Return the (x, y) coordinate for the center point of the cell that contains the specified text.  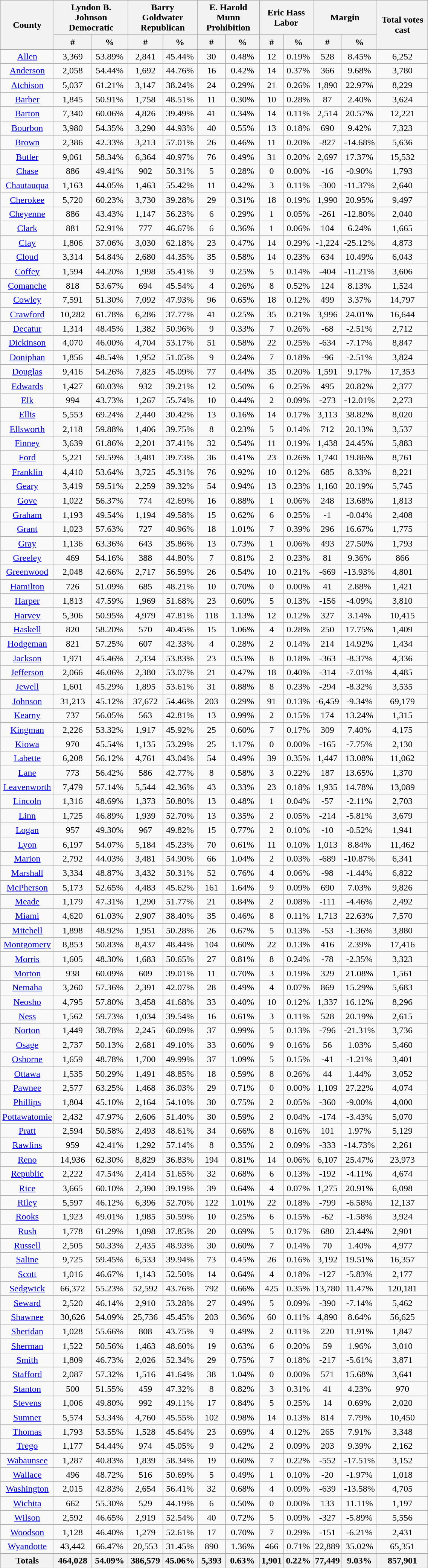
1,016 (73, 1274)
-127 (327, 1274)
643 (145, 543)
Dickinson (27, 343)
Edwards (27, 386)
3,780 (402, 71)
1.40% (359, 1245)
46.12% (110, 1203)
5,636 (402, 142)
-261 (327, 214)
6,396 (145, 1203)
1.96% (359, 1346)
45.29% (110, 687)
15.29% (359, 988)
53.07% (180, 673)
-10.87% (359, 859)
Stanton (27, 1389)
-5.61% (359, 1360)
9,416 (73, 371)
1,287 (73, 1460)
881 (73, 228)
634 (327, 257)
37.85% (180, 1231)
-7.75% (359, 744)
680 (327, 1231)
Labette (27, 758)
499 (327, 300)
55.42% (180, 185)
0.53% (242, 658)
2,907 (145, 916)
469 (73, 558)
41.68% (180, 1002)
96 (212, 300)
49.80% (110, 1403)
Greeley (27, 558)
60.10% (110, 1188)
4,070 (73, 343)
Ford (27, 458)
8,020 (402, 414)
48.69% (110, 801)
49.30% (110, 830)
3,010 (402, 1346)
932 (145, 386)
Clay (27, 243)
50.96% (180, 329)
17,353 (402, 371)
44.03% (110, 859)
8,221 (402, 472)
586 (145, 773)
44.35% (180, 257)
Lyndon B. JohnsonDemocratic (91, 18)
Stevens (27, 1403)
Sherman (27, 1346)
52.34% (180, 1360)
10.49% (359, 257)
50.33% (110, 1245)
7,570 (402, 916)
47.31% (110, 902)
1,197 (402, 1503)
3,458 (145, 1002)
6,208 (73, 758)
174 (327, 715)
1,775 (402, 529)
2,377 (402, 386)
Eric HassLabor (286, 18)
-11.21% (359, 271)
46.65% (110, 1518)
2,919 (145, 1518)
-14.68% (359, 142)
Chase (27, 171)
13.08% (359, 758)
66 (212, 859)
1,594 (73, 271)
Wyandotte (27, 1546)
563 (145, 715)
Pawnee (27, 1088)
2,040 (402, 214)
60.03% (110, 386)
Grant (27, 529)
E. Harold MunnProhibition (228, 18)
2,391 (145, 988)
48.44% (180, 945)
20.13% (359, 429)
44.20% (110, 271)
31.45% (180, 1546)
13,780 (327, 1288)
570 (145, 629)
-156 (327, 601)
2,334 (145, 658)
49.10% (180, 1045)
Neosho (27, 1002)
0.45% (242, 1260)
52,592 (145, 1288)
54.16% (110, 558)
44.80% (180, 558)
-62 (327, 1217)
50.83% (110, 945)
-5.83% (359, 1274)
Coffey (27, 271)
2,066 (73, 673)
49.99% (180, 1059)
-9.00% (359, 1102)
727 (145, 529)
-1.44% (359, 873)
49.41% (110, 171)
20,553 (145, 1546)
54.07% (110, 844)
31,213 (73, 701)
8.13% (359, 286)
-2.35% (359, 959)
2,505 (73, 1245)
-1 (327, 515)
Osage (27, 1045)
-390 (327, 1303)
Kiowa (27, 744)
5,129 (402, 1131)
-552 (327, 1460)
44 (327, 1073)
11,062 (402, 758)
37.77% (180, 314)
1,535 (73, 1073)
2,514 (327, 114)
53.28% (180, 1303)
1,562 (73, 1016)
27.50% (359, 543)
-404 (327, 271)
Allen (27, 56)
0.65% (242, 300)
43.76% (180, 1288)
2,164 (145, 1102)
39.21% (180, 386)
Miami (27, 916)
Barber (27, 99)
91 (272, 701)
974 (145, 1446)
77,449 (327, 1560)
61.78% (110, 314)
Phillips (27, 1102)
6,364 (145, 157)
McPherson (27, 887)
2,118 (73, 429)
2,615 (402, 1016)
Norton (27, 1031)
Morton (27, 973)
38.82% (359, 414)
Leavenworth (27, 787)
1,468 (145, 1088)
42.36% (180, 787)
Thomas (27, 1432)
Pottawatomie (27, 1117)
992 (145, 1403)
87 (327, 99)
17,416 (402, 945)
39.19% (180, 1188)
-20 (327, 1475)
1,856 (73, 357)
1,985 (145, 1217)
0.52% (298, 286)
-5.89% (359, 1518)
1,971 (73, 658)
1,990 (327, 200)
28 (212, 988)
47.81% (180, 615)
4,175 (402, 730)
4,000 (402, 1102)
1,143 (145, 1274)
5,070 (402, 1117)
1,006 (73, 1403)
3,323 (402, 959)
Logan (27, 830)
Comanche (27, 286)
-7.14% (359, 1303)
296 (327, 529)
496 (73, 1475)
39.73% (180, 458)
61.21% (110, 85)
1,700 (145, 1059)
1,290 (145, 902)
1,901 (272, 1560)
Riley (27, 1203)
1,951 (145, 930)
Kearny (27, 715)
1,659 (73, 1059)
53.55% (110, 1432)
-796 (327, 1031)
773 (73, 773)
9.68% (359, 71)
45.23% (180, 844)
39.49% (180, 114)
49.82% (180, 830)
1,683 (145, 959)
48.51% (180, 99)
48.78% (110, 1059)
5,221 (73, 458)
Franklin (27, 472)
1,890 (327, 85)
4,336 (402, 658)
2,792 (73, 859)
3,824 (402, 357)
3,147 (145, 85)
6,197 (73, 844)
Lane (27, 773)
1,952 (145, 357)
2,703 (402, 801)
-98 (327, 873)
-192 (327, 1174)
49.11% (180, 1403)
3,725 (145, 472)
-214 (327, 816)
0.03% (298, 859)
22,889 (327, 1546)
1,491 (145, 1073)
53.17% (180, 343)
1,136 (73, 543)
47.93% (180, 300)
3,192 (327, 1260)
1.06% (242, 629)
56 (327, 1045)
-96 (327, 357)
51.05% (180, 357)
9.03% (359, 1560)
51.65% (180, 1174)
1.09% (242, 1059)
0.34% (242, 114)
13.68% (359, 501)
2,026 (145, 1360)
-363 (327, 658)
17.75% (359, 629)
2,201 (145, 443)
54.10% (180, 1102)
14.78% (359, 787)
1,998 (145, 271)
Brown (27, 142)
5,173 (73, 887)
1,128 (73, 1532)
3,641 (402, 1375)
102 (212, 1417)
Rice (27, 1188)
Jewell (27, 687)
-21.31% (359, 1031)
7,092 (145, 300)
1.13% (242, 615)
42.66% (110, 572)
1,109 (327, 1088)
-12.01% (359, 400)
869 (327, 988)
52.54% (180, 1518)
4,977 (402, 1245)
39.94% (180, 1260)
726 (73, 586)
9.36% (359, 558)
54.35% (110, 128)
52.61% (180, 1532)
-151 (327, 1532)
0.73% (242, 543)
1,758 (145, 99)
40.45% (180, 629)
56.42% (110, 773)
59.45% (110, 1260)
1.36% (242, 1546)
36.83% (180, 1160)
1.17% (242, 744)
Anderson (27, 71)
55.66% (110, 1331)
50.56% (110, 1346)
0.94% (242, 486)
8,296 (402, 1002)
529 (145, 1503)
187 (327, 773)
1,778 (73, 1231)
-0.52% (359, 830)
4,674 (402, 1174)
63.25% (110, 1088)
36 (212, 458)
Johnson (27, 701)
7,591 (73, 300)
54.90% (180, 859)
2,020 (402, 1403)
39.75% (180, 429)
-360 (327, 1102)
1,028 (73, 1331)
39.32% (180, 486)
1.03% (359, 1045)
2,273 (402, 400)
57.01% (180, 142)
1,160 (327, 486)
1,034 (145, 1016)
7,825 (145, 371)
Pratt (27, 1131)
17.37% (359, 157)
2,577 (73, 1088)
9,061 (73, 157)
Elk (27, 400)
5,556 (402, 1518)
Clark (27, 228)
1,434 (402, 644)
-6.58% (359, 1203)
9.17% (359, 371)
Montgomery (27, 945)
2,910 (145, 1303)
24.45% (359, 443)
46.40% (110, 1532)
45.10% (110, 1102)
9,497 (402, 200)
500 (73, 1389)
53.83% (180, 658)
55.23% (110, 1288)
1,939 (145, 816)
1,713 (327, 916)
-6,459 (327, 701)
59.73% (110, 1016)
48.61% (180, 1131)
4.23% (359, 1389)
55.30% (110, 1503)
Rush (27, 1231)
0.08% (298, 902)
42.81% (180, 715)
662 (73, 1503)
24 (212, 85)
120,181 (402, 1288)
34 (212, 1131)
22.63% (359, 916)
2.39% (359, 945)
59.59% (110, 458)
1,279 (145, 1532)
-1.97% (359, 1475)
19.86% (359, 458)
Sumner (27, 1417)
66.47% (110, 1546)
11.11% (359, 1503)
2.40% (359, 99)
5,574 (73, 1417)
1,665 (402, 228)
1,314 (73, 329)
1,740 (327, 458)
Barry GoldwaterRepublican (163, 18)
38.24% (180, 85)
48.45% (110, 329)
2,386 (73, 142)
2,697 (327, 157)
47.54% (110, 1174)
60 (272, 1317)
4,485 (402, 673)
51.30% (110, 300)
1,292 (145, 1145)
Lyon (27, 844)
1,022 (73, 501)
-57 (327, 801)
821 (73, 644)
Reno (27, 1160)
1,135 (145, 744)
43.43% (110, 214)
327 (327, 615)
53.64% (110, 472)
3,401 (402, 1059)
194 (212, 1160)
1,601 (73, 687)
0.82% (242, 1389)
6,043 (402, 257)
49.58% (180, 515)
1,179 (73, 902)
1,935 (327, 787)
777 (145, 228)
2,177 (402, 1274)
42.07% (180, 988)
Seward (27, 1303)
2,414 (145, 1174)
69.24% (110, 414)
737 (73, 715)
493 (327, 543)
Ellsworth (27, 429)
-327 (327, 1518)
69,179 (402, 701)
1,923 (73, 1217)
2,681 (145, 1045)
44.19% (180, 1503)
2,048 (73, 572)
45.44% (180, 56)
495 (327, 386)
40.97% (180, 157)
2,380 (145, 673)
5,597 (73, 1203)
58.20% (110, 629)
48.87% (110, 873)
Douglas (27, 371)
818 (73, 286)
-13.58% (359, 1489)
Meade (27, 902)
35.86% (180, 543)
5,184 (145, 844)
50.69% (180, 1475)
13.24% (359, 715)
2,130 (402, 744)
5,683 (402, 988)
329 (327, 973)
42.77% (180, 773)
6,533 (145, 1260)
Jefferson (27, 673)
43 (212, 787)
694 (145, 286)
-165 (327, 744)
1,898 (73, 930)
-78 (327, 959)
Saline (27, 1260)
16,357 (402, 1260)
516 (145, 1475)
124 (327, 286)
36.03% (180, 1088)
51.55% (110, 1389)
Rawlins (27, 1145)
3,980 (73, 128)
23.44% (359, 1231)
45.92% (180, 730)
Gove (27, 501)
-273 (327, 400)
0.30% (242, 99)
Stafford (27, 1375)
Lincoln (27, 801)
1,409 (402, 629)
Ellis (27, 414)
50.65% (180, 959)
48.92% (110, 930)
53.67% (110, 286)
45.09% (180, 371)
2,737 (73, 1045)
20.57% (359, 114)
-1.21% (359, 1059)
52.91% (110, 228)
6,341 (402, 859)
-4.09% (359, 601)
712 (327, 429)
248 (327, 501)
1,591 (327, 371)
1,449 (73, 1031)
45.46% (110, 658)
16.12% (359, 1002)
56.12% (110, 758)
0.98% (242, 1417)
820 (73, 629)
61.03% (110, 916)
-25.12% (359, 243)
Washington (27, 1489)
3,606 (402, 271)
52.50% (180, 1274)
607 (145, 644)
1,194 (145, 515)
2,162 (402, 1446)
2,592 (73, 1518)
-217 (327, 1360)
Marion (27, 859)
11.91% (359, 1331)
48.54% (110, 357)
1,809 (73, 1360)
5,883 (402, 443)
3,348 (402, 1432)
2,058 (73, 71)
2,492 (402, 902)
8.45% (359, 56)
1,406 (145, 429)
57.63% (110, 529)
3,113 (327, 414)
3,537 (402, 429)
-799 (327, 1203)
3,736 (402, 1031)
4,873 (402, 243)
20 (212, 1231)
81 (327, 558)
57.25% (110, 644)
Harper (27, 601)
2,712 (402, 329)
1,098 (145, 1231)
46.06% (110, 673)
-8.32% (359, 687)
3,290 (145, 128)
3,052 (402, 1073)
County (27, 25)
40.96% (180, 529)
1,806 (73, 243)
388 (145, 558)
46.73% (110, 1360)
957 (73, 830)
47.97% (110, 1117)
Jackson (27, 658)
7,340 (73, 114)
11,462 (402, 844)
2,408 (402, 515)
902 (145, 171)
1,524 (402, 286)
62.30% (110, 1160)
38 (212, 1375)
Rooks (27, 1217)
1,438 (327, 443)
53.89% (110, 56)
3,260 (73, 988)
Wilson (27, 1518)
1,193 (73, 515)
-9.34% (359, 701)
9,826 (402, 887)
45.31% (180, 472)
11.47% (359, 1288)
59.88% (110, 429)
13,089 (402, 787)
50.95% (110, 615)
3,314 (73, 257)
39.54% (180, 1016)
-14.73% (359, 1145)
0.62% (242, 515)
-669 (327, 572)
51.40% (180, 1117)
1,941 (402, 830)
2,520 (73, 1303)
56.41% (180, 1489)
-0.90% (359, 171)
938 (73, 973)
53.34% (110, 1417)
10,282 (73, 314)
792 (212, 1288)
46.00% (110, 343)
3,924 (402, 1217)
309 (327, 730)
774 (145, 501)
Crawford (27, 314)
-1,224 (327, 243)
Cherokee (27, 200)
21.08% (359, 973)
5,393 (212, 1560)
3,880 (402, 930)
1,725 (73, 816)
3,679 (402, 816)
59.51% (110, 486)
Greenwood (27, 572)
2.88% (359, 586)
6,252 (402, 56)
51.68% (180, 601)
1,847 (402, 1331)
Geary (27, 486)
-6.21% (359, 1532)
386,579 (145, 1560)
3,639 (73, 443)
1,804 (73, 1102)
0.76% (242, 873)
61.29% (110, 1231)
866 (402, 558)
2,245 (145, 1031)
37,672 (145, 701)
27.22% (359, 1088)
3,030 (145, 243)
8.64% (359, 1317)
41.64% (180, 1375)
466 (272, 1546)
2,432 (73, 1117)
2,087 (73, 1375)
7.91% (359, 1432)
1,370 (402, 773)
50.28% (180, 930)
6,098 (402, 1188)
12,221 (402, 114)
Linn (27, 816)
48.93% (180, 1245)
51.09% (110, 586)
-314 (327, 673)
1,382 (145, 329)
-68 (327, 329)
-2.11% (359, 801)
1,917 (145, 730)
7.03% (359, 887)
43,442 (73, 1546)
Totals (27, 1560)
-16 (327, 171)
3,213 (145, 142)
15,532 (402, 157)
Wichita (27, 1503)
133 (327, 1503)
50.13% (110, 1045)
0.55% (242, 128)
4,979 (145, 615)
2,222 (73, 1174)
366 (327, 71)
48.72% (110, 1475)
38.78% (110, 1031)
2,259 (145, 486)
-17.51% (359, 1460)
55.41% (180, 271)
Chautauqua (27, 185)
-639 (327, 1489)
0.92% (242, 472)
6,286 (145, 314)
59 (327, 1346)
2,901 (402, 1231)
4,826 (145, 114)
4,705 (402, 1489)
Haskell (27, 629)
Nemaha (27, 988)
101 (327, 1131)
-12.80% (359, 214)
Total votes cast (402, 25)
44.76% (180, 71)
2,440 (145, 414)
54.26% (110, 371)
-7.01% (359, 673)
1,895 (145, 687)
15.68% (359, 1375)
2,493 (145, 1131)
44.93% (180, 128)
Hamilton (27, 586)
1,275 (327, 1188)
2,261 (402, 1145)
-53 (327, 930)
3,432 (145, 873)
4,704 (145, 343)
1,692 (145, 71)
2,717 (145, 572)
1,516 (145, 1375)
8.33% (359, 472)
857,901 (402, 1560)
1,522 (73, 1346)
1.97% (359, 1131)
16.67% (359, 529)
0.41% (242, 458)
10,450 (402, 1417)
1.44% (359, 1073)
5,553 (73, 414)
1,315 (402, 715)
0.39% (298, 529)
14,936 (73, 1160)
7.40% (359, 730)
Bourbon (27, 128)
8,847 (402, 343)
50.91% (110, 99)
-10 (327, 830)
7.79% (359, 1417)
2,226 (73, 730)
-41 (327, 1059)
3,334 (73, 873)
51.77% (180, 902)
9.42% (359, 128)
4,620 (73, 916)
1,561 (402, 973)
47.32% (180, 1389)
45.12% (110, 701)
Margin (345, 18)
39.01% (180, 973)
1,267 (145, 400)
19.51% (359, 1260)
48.60% (180, 1346)
1,337 (327, 1002)
4,760 (145, 1417)
5,306 (73, 615)
Marshall (27, 873)
1,163 (73, 185)
-5.81% (359, 816)
5,460 (402, 1045)
Doniphan (27, 357)
1,373 (145, 801)
-634 (327, 343)
-3.43% (359, 1117)
5,544 (145, 787)
14,797 (402, 300)
-4.11% (359, 1174)
3.37% (359, 300)
43.04% (180, 758)
-827 (327, 142)
6,822 (402, 873)
51 (212, 343)
73 (212, 1260)
Butler (27, 157)
609 (145, 973)
416 (327, 945)
1,528 (145, 1432)
30,626 (73, 1317)
Barton (27, 114)
1,018 (402, 1475)
1,421 (402, 586)
Wabaunsee (27, 1460)
8,229 (402, 85)
814 (327, 1417)
0.37% (298, 71)
3,152 (402, 1460)
7,323 (402, 128)
22.97% (359, 85)
Osborne (27, 1059)
56,625 (402, 1317)
2,841 (145, 56)
265 (327, 1432)
1,013 (327, 844)
57.32% (110, 1375)
0.77% (242, 830)
48.21% (180, 586)
45.06% (180, 1560)
2,606 (145, 1117)
8,829 (145, 1160)
3.14% (359, 615)
Finney (27, 443)
-13.93% (359, 572)
42.83% (110, 1489)
Cheyenne (27, 214)
3,871 (402, 1360)
45.45% (180, 1317)
10,415 (402, 615)
-174 (327, 1117)
48.30% (110, 959)
49.54% (110, 515)
2,680 (145, 257)
25.47% (359, 1160)
808 (145, 1331)
52 (212, 873)
39.28% (180, 200)
4,761 (145, 758)
Decatur (27, 329)
53.32% (110, 730)
Harvey (27, 615)
5,720 (73, 200)
Kingman (27, 730)
967 (145, 830)
1,845 (73, 99)
4,890 (327, 1317)
8,853 (73, 945)
Sedgwick (27, 1288)
4,410 (73, 472)
Ness (27, 1016)
214 (327, 644)
20.91% (359, 1188)
37.06% (110, 243)
56.59% (180, 572)
3,730 (145, 200)
Mitchell (27, 930)
13.65% (359, 773)
-11.37% (359, 185)
250 (327, 629)
53.29% (180, 744)
1,316 (73, 801)
464,028 (73, 1560)
1,839 (145, 1460)
43.73% (110, 400)
60.06% (110, 114)
9,725 (73, 1260)
-300 (327, 185)
Morris (27, 959)
118 (212, 615)
54.84% (110, 257)
6.24% (359, 228)
Russell (27, 1245)
Wallace (27, 1475)
Gray (27, 543)
Scott (27, 1274)
45.64% (180, 1432)
42.41% (110, 1145)
44.05% (110, 185)
Sheridan (27, 1331)
60.23% (110, 200)
52.65% (110, 887)
4,074 (402, 1088)
1,023 (73, 529)
3,810 (402, 601)
Graham (27, 515)
2,390 (145, 1188)
46.89% (110, 816)
1,969 (145, 601)
1,605 (73, 959)
46.14% (110, 1303)
8,761 (402, 458)
-4.46% (359, 902)
50.80% (180, 801)
994 (73, 400)
8,437 (145, 945)
50.58% (110, 1131)
3,369 (73, 56)
-689 (327, 859)
65,351 (402, 1546)
45.62% (180, 887)
2,015 (73, 1489)
20.82% (359, 386)
30.42% (180, 414)
2,435 (145, 1245)
Atchison (27, 85)
4,801 (402, 572)
Hodgeman (27, 644)
0.67% (242, 930)
56.37% (110, 501)
61.86% (110, 443)
77 (212, 371)
49.01% (110, 1217)
571 (327, 1375)
-8.37% (359, 658)
3,665 (73, 1188)
9.39% (359, 1446)
12,137 (402, 1203)
-1.58% (359, 1217)
5,037 (73, 85)
5,745 (402, 486)
Shawnee (27, 1317)
4,795 (73, 1002)
122 (212, 1203)
57.80% (110, 1002)
425 (272, 1288)
47.59% (110, 601)
5,462 (402, 1303)
56.23% (180, 214)
890 (212, 1546)
2,431 (402, 1532)
35.02% (359, 1546)
6,107 (327, 1160)
42.69% (180, 501)
Smith (27, 1360)
1,427 (73, 386)
-0.04% (359, 515)
161 (212, 887)
0.72% (242, 1518)
54.46% (180, 701)
43.75% (180, 1331)
53.61% (180, 687)
4,483 (145, 887)
Cloud (27, 257)
2,654 (145, 1489)
Woodson (27, 1532)
45.05% (180, 1446)
-111 (327, 902)
1,147 (145, 214)
45.55% (180, 1417)
3,624 (402, 99)
55.74% (180, 400)
56.05% (110, 715)
24.01% (359, 314)
50.59% (180, 1217)
Ottawa (27, 1073)
23,973 (402, 1160)
-1.36% (359, 930)
20.95% (359, 200)
62.18% (180, 243)
38.40% (180, 916)
66,372 (73, 1288)
Cowley (27, 300)
Republic (27, 1174)
8.84% (359, 844)
16,644 (402, 314)
220 (327, 1331)
1,447 (327, 758)
2,594 (73, 1131)
1.64% (242, 887)
2,640 (402, 185)
3,996 (327, 314)
Trego (27, 1446)
459 (145, 1389)
3,419 (73, 486)
-294 (327, 687)
37.41% (180, 443)
25,736 (145, 1317)
3,535 (402, 687)
50.29% (110, 1073)
959 (73, 1145)
40.83% (110, 1460)
-7.17% (359, 343)
14.92% (359, 644)
-333 (327, 1145)
63.36% (110, 543)
57.36% (110, 988)
7,479 (73, 787)
1,177 (73, 1446)
48.85% (180, 1073)
